Extract the [X, Y] coordinate from the center of the cell holding the provided text.  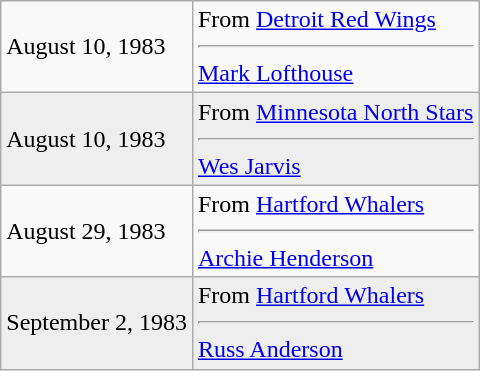
From Detroit Red WingsMark Lofthouse [335, 47]
August 29, 1983 [97, 231]
From Hartford WhalersRuss Anderson [335, 323]
September 2, 1983 [97, 323]
From Minnesota North StarsWes Jarvis [335, 139]
From Hartford WhalersArchie Henderson [335, 231]
